Capture the cell that displays the provided text and extract its [x, y] central coordinate. 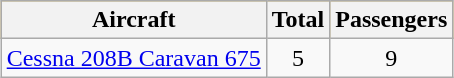
5 [298, 58]
Cessna 208B Caravan 675 [134, 58]
9 [392, 58]
Passengers [392, 20]
Total [298, 20]
Aircraft [134, 20]
